Find where the given text appears and provide that cell's center as (X, Y) coordinate. 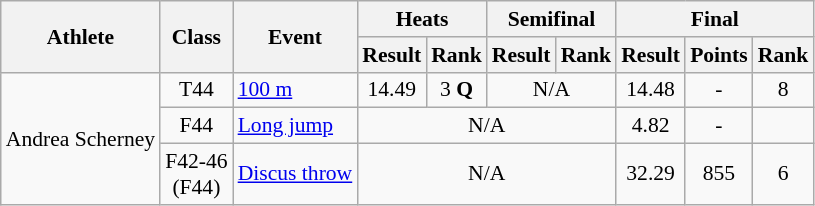
F42-46(F44) (196, 174)
14.49 (392, 90)
Andrea Scherney (80, 138)
T44 (196, 90)
855 (719, 174)
6 (784, 174)
F44 (196, 126)
100 m (296, 90)
32.29 (650, 174)
14.48 (650, 90)
Class (196, 36)
3 Q (456, 90)
Semifinal (552, 19)
Final (714, 19)
Points (719, 55)
Long jump (296, 126)
Event (296, 36)
Heats (422, 19)
8 (784, 90)
Discus throw (296, 174)
4.82 (650, 126)
Athlete (80, 36)
